Return the [x, y] coordinate for the center point of the cell that contains the specified text.  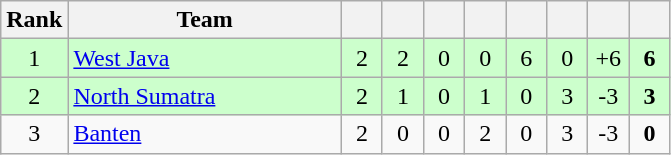
Team [205, 20]
Rank [34, 20]
+6 [608, 58]
North Sumatra [205, 96]
West Java [205, 58]
Banten [205, 134]
